Provide the [X, Y] coordinate of the cell's center where the given text is located.  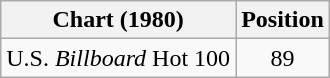
U.S. Billboard Hot 100 [118, 58]
89 [283, 58]
Position [283, 20]
Chart (1980) [118, 20]
